Detect which cell encompasses the target text, then output its [x, y] center coordinate. 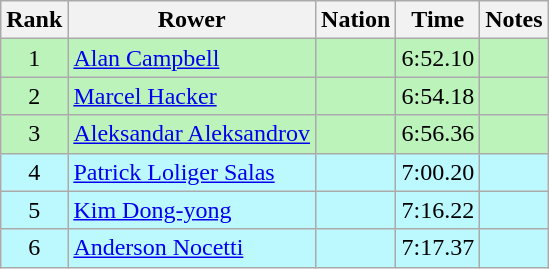
7:17.37 [438, 248]
Time [438, 20]
5 [34, 210]
Aleksandar Aleksandrov [192, 134]
3 [34, 134]
6:52.10 [438, 58]
Alan Campbell [192, 58]
2 [34, 96]
Nation [356, 20]
6:56.36 [438, 134]
Marcel Hacker [192, 96]
6 [34, 248]
1 [34, 58]
7:00.20 [438, 172]
Rank [34, 20]
Notes [514, 20]
7:16.22 [438, 210]
6:54.18 [438, 96]
Rower [192, 20]
Kim Dong-yong [192, 210]
4 [34, 172]
Patrick Loliger Salas [192, 172]
Anderson Nocetti [192, 248]
